From the cell containing the given text, extract its center point as (X, Y) coordinate. 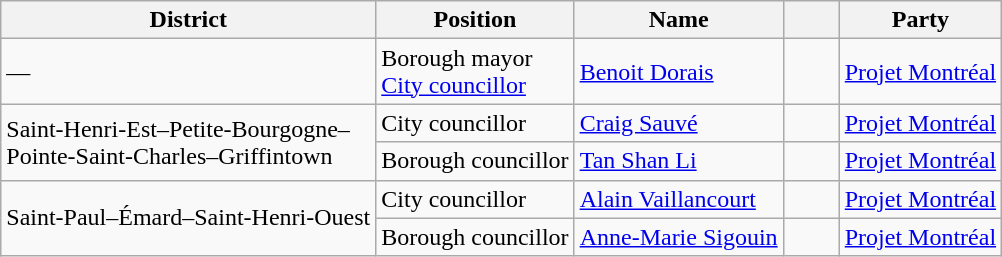
Party (920, 20)
Craig Sauvé (678, 123)
Saint-Henri-Est–Petite-Bourgogne–Pointe-Saint-Charles–Griffintown (188, 142)
Anne-Marie Sigouin (678, 237)
Borough mayorCity councillor (475, 72)
Alain Vaillancourt (678, 199)
Saint-Paul–Émard–Saint-Henri-Ouest (188, 218)
Name (678, 20)
— (188, 72)
Position (475, 20)
District (188, 20)
Benoit Dorais (678, 72)
Tan Shan Li (678, 161)
